Pinpoint the cell where the given text exists, returning its [x, y] midpoint coordinate. 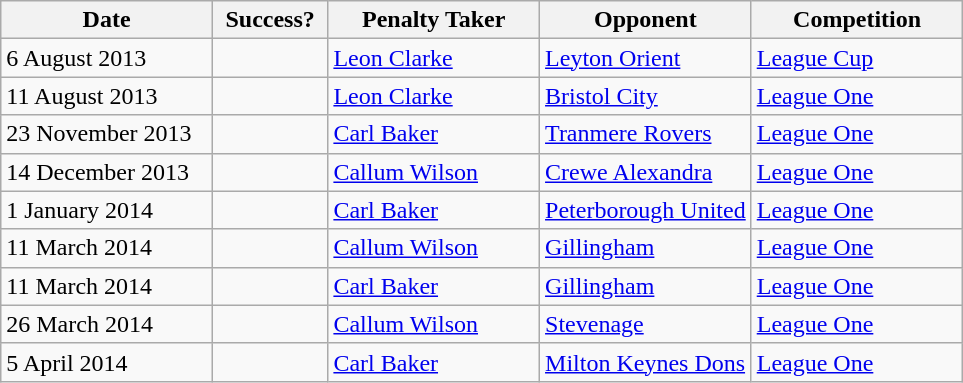
5 April 2014 [107, 362]
23 November 2013 [107, 134]
Opponent [646, 20]
11 August 2013 [107, 96]
Penalty Taker [434, 20]
6 August 2013 [107, 58]
League Cup [857, 58]
Peterborough United [646, 210]
26 March 2014 [107, 324]
Milton Keynes Dons [646, 362]
1 January 2014 [107, 210]
Leyton Orient [646, 58]
Competition [857, 20]
Success? [270, 20]
Bristol City [646, 96]
Tranmere Rovers [646, 134]
Crewe Alexandra [646, 172]
14 December 2013 [107, 172]
Date [107, 20]
Stevenage [646, 324]
